Capture the cell that displays the provided text and extract its (X, Y) central coordinate. 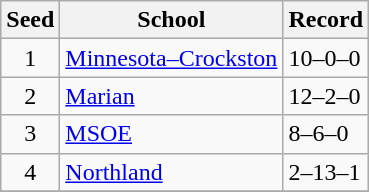
MSOE (172, 134)
Northland (172, 172)
4 (30, 172)
2 (30, 96)
10–0–0 (326, 58)
1 (30, 58)
2–13–1 (326, 172)
Marian (172, 96)
School (172, 20)
12–2–0 (326, 96)
Record (326, 20)
Minnesota–Crockston (172, 58)
Seed (30, 20)
8–6–0 (326, 134)
3 (30, 134)
